Detect which cell encompasses the target text, then output its [x, y] center coordinate. 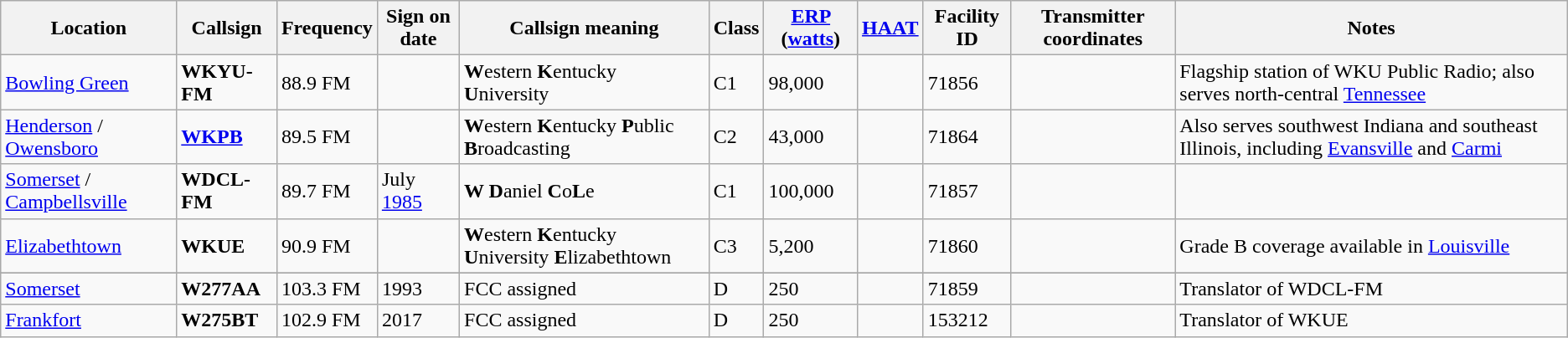
Frequency [327, 28]
Flagship station of WKU Public Radio; also serves north-central Tennessee [1371, 82]
Somerset [89, 289]
103.3 FM [327, 289]
Somerset / Campbellsville [89, 191]
90.9 FM [327, 246]
WKUE [227, 246]
88.9 FM [327, 82]
HAAT [891, 28]
Bowling Green [89, 82]
Class [736, 28]
Western Kentucky University Elizabethtown [585, 246]
Also serves southwest Indiana and southeast Illinois, including Evansville and Carmi [1371, 137]
5,200 [811, 246]
WDCL-FM [227, 191]
Translator of WDCL-FM [1371, 289]
ERP (watts) [811, 28]
Western Kentucky Public Broadcasting [585, 137]
71859 [967, 289]
153212 [967, 320]
Grade B coverage available in Louisville [1371, 246]
89.7 FM [327, 191]
Western Kentucky University [585, 82]
W Daniel CoLe [585, 191]
Notes [1371, 28]
1993 [418, 289]
W275BT [227, 320]
July 1985 [418, 191]
89.5 FM [327, 137]
Elizabethtown [89, 246]
2017 [418, 320]
102.9 FM [327, 320]
WKYU-FM [227, 82]
Henderson / Owensboro [89, 137]
Callsign meaning [585, 28]
Callsign [227, 28]
71856 [967, 82]
98,000 [811, 82]
Sign on date [418, 28]
Frankfort [89, 320]
71860 [967, 246]
WKPB [227, 137]
Transmitter coordinates [1093, 28]
100,000 [811, 191]
W277AA [227, 289]
Translator of WKUE [1371, 320]
C3 [736, 246]
Location [89, 28]
43,000 [811, 137]
Facility ID [967, 28]
71864 [967, 137]
C2 [736, 137]
71857 [967, 191]
